For the text-containing cell, return its midpoint in [X, Y] coordinate format. 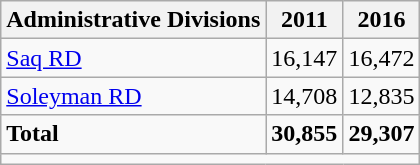
Soleyman RD [134, 96]
16,472 [382, 58]
Saq RD [134, 58]
16,147 [304, 58]
Administrative Divisions [134, 20]
12,835 [382, 96]
2016 [382, 20]
29,307 [382, 134]
30,855 [304, 134]
14,708 [304, 96]
2011 [304, 20]
Total [134, 134]
